Detect which cell encompasses the target text, then output its (x, y) center coordinate. 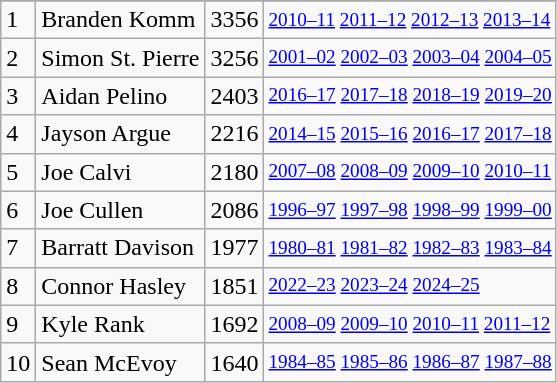
2016–17 2017–18 2018–19 2019–20 (410, 96)
Kyle Rank (120, 324)
5 (18, 172)
2022–23 2023–24 2024–25 (410, 286)
6 (18, 210)
Jayson Argue (120, 134)
3 (18, 96)
1977 (234, 248)
1 (18, 20)
1851 (234, 286)
1692 (234, 324)
2403 (234, 96)
2180 (234, 172)
1980–81 1981–82 1982–83 1983–84 (410, 248)
2216 (234, 134)
3256 (234, 58)
8 (18, 286)
1984–85 1985–86 1986–87 1987–88 (410, 362)
2 (18, 58)
2014–15 2015–16 2016–17 2017–18 (410, 134)
Connor Hasley (120, 286)
2010–11 2011–12 2012–13 2013–14 (410, 20)
2007–08 2008–09 2009–10 2010–11 (410, 172)
2086 (234, 210)
Aidan Pelino (120, 96)
10 (18, 362)
9 (18, 324)
Sean McEvoy (120, 362)
Branden Komm (120, 20)
2001–02 2002–03 2003–04 2004–05 (410, 58)
Joe Cullen (120, 210)
1996–97 1997–98 1998–99 1999–00 (410, 210)
Barratt Davison (120, 248)
4 (18, 134)
1640 (234, 362)
7 (18, 248)
Joe Calvi (120, 172)
2008–09 2009–10 2010–11 2011–12 (410, 324)
3356 (234, 20)
Simon St. Pierre (120, 58)
